Determine the (x, y) coordinate at the center of the cell enclosing the given text.  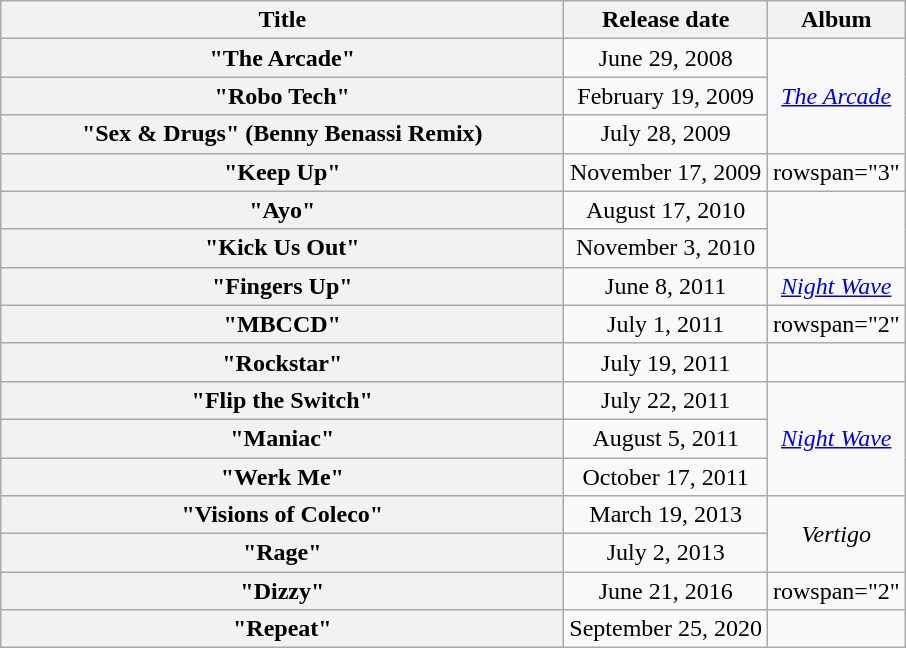
"The Arcade" (282, 58)
July 28, 2009 (666, 134)
July 2, 2013 (666, 553)
"Ayo" (282, 210)
July 1, 2011 (666, 324)
"Keep Up" (282, 172)
"Dizzy" (282, 591)
"MBCCD" (282, 324)
August 17, 2010 (666, 210)
October 17, 2011 (666, 477)
"Werk Me" (282, 477)
Vertigo (837, 534)
Title (282, 20)
"Flip the Switch" (282, 400)
Album (837, 20)
November 17, 2009 (666, 172)
March 19, 2013 (666, 515)
The Arcade (837, 96)
"Rockstar" (282, 362)
"Fingers Up" (282, 286)
Release date (666, 20)
"Maniac" (282, 438)
July 22, 2011 (666, 400)
"Robo Tech" (282, 96)
February 19, 2009 (666, 96)
June 8, 2011 (666, 286)
"Rage" (282, 553)
June 21, 2016 (666, 591)
November 3, 2010 (666, 248)
"Visions of Coleco" (282, 515)
"Repeat" (282, 629)
"Kick Us Out" (282, 248)
"Sex & Drugs" (Benny Benassi Remix) (282, 134)
September 25, 2020 (666, 629)
June 29, 2008 (666, 58)
August 5, 2011 (666, 438)
July 19, 2011 (666, 362)
rowspan="3" (837, 172)
